Return the [X, Y] coordinate for the center point of the cell that contains the specified text.  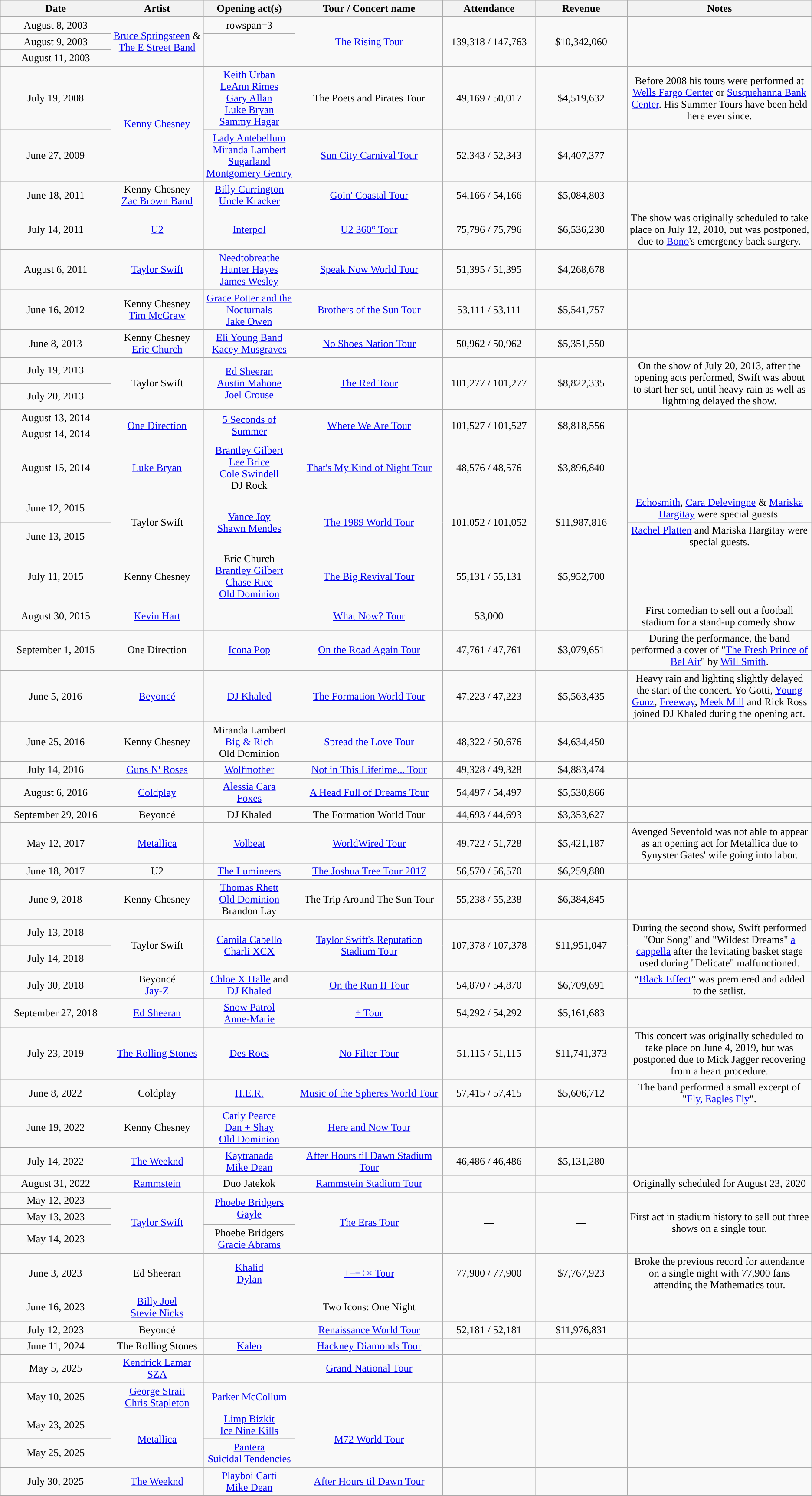
48,576 / 48,576 [489, 468]
Parker McCollum [249, 1397]
48,322 / 50,676 [489, 742]
53,000 [489, 616]
No Shoes Nation Tour [369, 344]
Music of the Spheres World Tour [369, 1093]
Wolfmother [249, 770]
101,052 / 101,052 [489, 522]
$4,268,678 [581, 269]
$11,951,047 [581, 946]
÷ Tour [369, 1013]
June 18, 2017 [56, 871]
Brantley GilbertLee BriceCole SwindellDJ Rock [249, 468]
The Lumineers [249, 871]
107,378 / 107,378 [489, 946]
101,277 / 101,277 [489, 383]
5 Seconds of Summer [249, 426]
$5,541,757 [581, 309]
May 12, 2017 [56, 843]
June 18, 2011 [56, 195]
50,962 / 50,962 [489, 344]
Renaissance World Tour [369, 1329]
Icona Pop [249, 650]
Artist [157, 9]
May 12, 2023 [56, 1200]
52,181 / 52,181 [489, 1329]
Vance JoyShawn Mendes [249, 522]
Kenny ChesneyTim McGraw [157, 309]
Notes [719, 9]
May 13, 2023 [56, 1217]
54,166 / 54,166 [489, 195]
Kenny ChesneyZac Brown Band [157, 195]
September 29, 2016 [56, 815]
75,796 / 75,796 [489, 229]
Grand National Tour [369, 1368]
Where We Are Tour [369, 426]
$6,384,845 [581, 899]
Grace Potter and the NocturnalsJake Owen [249, 309]
51,115 / 51,115 [489, 1053]
$5,563,435 [581, 696]
July 23, 2019 [56, 1053]
Limp BizkitIce Nine Kills [249, 1425]
$5,530,866 [581, 792]
49,328 / 49,328 [489, 770]
June 9, 2018 [56, 899]
August 30, 2015 [56, 616]
77,900 / 77,900 [489, 1273]
July 14, 2018 [56, 958]
Bruce Springsteen & The E Street Band [157, 42]
51,395 / 51,395 [489, 269]
Billy JoelStevie Nicks [157, 1307]
$4,883,474 [581, 770]
August 15, 2014 [56, 468]
Sun City Carnival Tour [369, 155]
Eric ChurchBrantley GilbertChase RiceOld Dominion [249, 576]
June 13, 2015 [56, 536]
Thomas RhettOld DominionBrandon Lay [249, 899]
$11,741,373 [581, 1053]
WorldWired Tour [369, 843]
$6,536,230 [581, 229]
This concert was originally scheduled to take place on June 4, 2019, but was postponed due to Mick Jagger recovering from a heart procedure. [719, 1053]
August 6, 2016 [56, 792]
May 10, 2025 [56, 1397]
U2 360° Tour [369, 229]
55,131 / 55,131 [489, 576]
Carly PearceDan + ShayOld Dominion [249, 1127]
$10,342,060 [581, 42]
49,722 / 51,728 [489, 843]
H.E.R. [249, 1093]
Revenue [581, 9]
Attendance [489, 9]
Miranda LambertBig & RichOld Dominion [249, 742]
$5,952,700 [581, 576]
Two Icons: One Night [369, 1307]
No Filter Tour [369, 1053]
June 8, 2022 [56, 1093]
The Trip Around The Sun Tour [369, 899]
July 11, 2015 [56, 576]
That's My Kind of Night Tour [369, 468]
August 8, 2003 [56, 25]
Chloe X Halle and DJ Khaled [249, 985]
M72 World Tour [369, 1439]
54,870 / 54,870 [489, 985]
rowspan=3 [249, 25]
July 14, 2016 [56, 770]
August 31, 2022 [56, 1184]
$8,818,556 [581, 426]
August 6, 2011 [56, 269]
August 13, 2014 [56, 418]
Rachel Platten and Mariska Hargitay were special guests. [719, 536]
Rammstein Stadium Tour [369, 1184]
Snow PatrolAnne-Marie [249, 1013]
139,318 / 147,763 [489, 42]
June 8, 2013 [56, 344]
July 14, 2011 [56, 229]
The band performed a small excerpt of "Fly, Eagles Fly". [719, 1093]
$3,896,840 [581, 468]
52,343 / 52,343 [489, 155]
54,292 / 54,292 [489, 1013]
Not in This Lifetime... Tour [369, 770]
Brothers of the Sun Tour [369, 309]
47,761 / 47,761 [489, 650]
Phoebe BridgersGayle [249, 1208]
$11,976,831 [581, 1329]
After Hours til Dawn Tour [369, 1482]
July 14, 2022 [56, 1162]
Duo Jatekok [249, 1184]
Guns N' Roses [157, 770]
September 27, 2018 [56, 1013]
Hackney Diamonds Tour [369, 1346]
49,169 / 50,017 [489, 98]
46,486 / 46,486 [489, 1162]
July 12, 2023 [56, 1329]
$3,079,651 [581, 650]
$5,606,712 [581, 1093]
Spread the Love Tour [369, 742]
$8,822,335 [581, 383]
Before 2008 his tours were performed at Wells Fargo Center or Susquehanna Bank Center. His Summer Tours have been held here ever since. [719, 98]
On the Run II Tour [369, 985]
Broke the previous record for attendance on a single night with 77,900 fans attending the Mathematics tour. [719, 1273]
$5,161,683 [581, 1013]
August 9, 2003 [56, 42]
Rammstein [157, 1184]
55,238 / 55,238 [489, 899]
KhalidDylan [249, 1273]
+–=÷× Tour [369, 1273]
NeedtobreatheHunter HayesJames Wesley [249, 269]
Originally scheduled for August 23, 2020 [719, 1184]
$4,634,450 [581, 742]
The Joshua Tree Tour 2017 [369, 871]
Opening act(s) [249, 9]
BeyoncéJay-Z [157, 985]
June 19, 2022 [56, 1127]
Taylor Swift's Reputation Stadium Tour [369, 946]
$5,131,280 [581, 1162]
June 12, 2015 [56, 508]
$4,519,632 [581, 98]
July 19, 2008 [56, 98]
Tour / Concert name [369, 9]
101,527 / 101,527 [489, 426]
The Eras Tour [369, 1222]
Avenged Sevenfold was not able to appear as an opening act for Metallica due to Synyster Gates' wife going into labor. [719, 843]
$11,987,816 [581, 522]
$5,421,187 [581, 843]
Camila CabelloCharli XCX [249, 946]
A Head Full of Dreams Tour [369, 792]
Alessia CaraFoxes [249, 792]
June 5, 2016 [56, 696]
On the Road Again Tour [369, 650]
Kendrick LamarSZA [157, 1368]
Ed SheeranAustin MahoneJoel Crouse [249, 383]
July 19, 2013 [56, 370]
56,570 / 56,570 [489, 871]
Playboi CartiMike Dean [249, 1482]
$5,351,550 [581, 344]
PanteraSuicidal Tendencies [249, 1453]
July 30, 2025 [56, 1482]
After Hours til Dawn Stadium Tour [369, 1162]
First act in stadium history to sell out three shows on a single tour. [719, 1222]
Kenny ChesneyEric Church [157, 344]
Here and Now Tour [369, 1127]
What Now? Tour [369, 616]
Echosmith, Cara Delevingne & Mariska Hargitay were special guests. [719, 508]
May 25, 2025 [56, 1453]
Billy CurringtonUncle Kracker [249, 195]
Phoebe BridgersGracie Abrams [249, 1239]
The show was originally scheduled to take place on July 12, 2010, but was postponed, due to Bono's emergency back surgery. [719, 229]
During the performance, the band performed a cover of "The Fresh Prince of Bel Air" by Will Smith. [719, 650]
July 20, 2013 [56, 396]
August 11, 2003 [56, 58]
Date [56, 9]
The 1989 World Tour [369, 522]
$6,259,880 [581, 871]
August 14, 2014 [56, 434]
May 5, 2025 [56, 1368]
July 30, 2018 [56, 985]
44,693 / 44,693 [489, 815]
Speak Now World Tour [369, 269]
The Big Revival Tour [369, 576]
Volbeat [249, 843]
$3,353,627 [581, 815]
June 25, 2016 [56, 742]
$5,084,803 [581, 195]
May 23, 2025 [56, 1425]
Kevin Hart [157, 616]
KaytranadaMike Dean [249, 1162]
$6,709,691 [581, 985]
July 13, 2018 [56, 933]
September 1, 2015 [56, 650]
June 11, 2024 [56, 1346]
Lady AntebellumMiranda LambertSugarlandMontgomery Gentry [249, 155]
Interpol [249, 229]
Goin' Coastal Tour [369, 195]
Eli Young BandKacey Musgraves [249, 344]
George StraitChris Stapleton [157, 1397]
53,111 / 53,111 [489, 309]
Keith UrbanLeAnn RimesGary AllanLuke BryanSammy Hagar [249, 98]
June 3, 2023 [56, 1273]
June 16, 2012 [56, 309]
47,223 / 47,223 [489, 696]
The Rising Tour [369, 42]
June 16, 2023 [56, 1307]
May 14, 2023 [56, 1239]
The Red Tour [369, 383]
Kaleo [249, 1346]
First comedian to sell out a football stadium for a stand-up comedy show. [719, 616]
June 27, 2009 [56, 155]
57,415 / 57,415 [489, 1093]
Des Rocs [249, 1053]
54,497 / 54,497 [489, 792]
The Poets and Pirates Tour [369, 98]
“Black Effect” was premiered and added to the setlist. [719, 985]
$4,407,377 [581, 155]
Luke Bryan [157, 468]
$7,767,923 [581, 1273]
